Provide the [X, Y] coordinate of the cell's center where the given text is located.  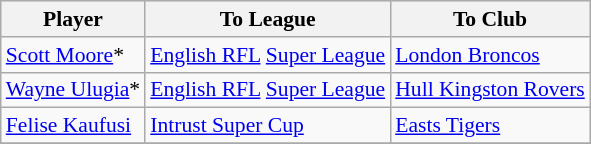
Scott Moore* [73, 55]
Easts Tigers [490, 126]
Hull Kingston Rovers [490, 90]
Wayne Ulugia* [73, 90]
Player [73, 19]
To Club [490, 19]
Felise Kaufusi [73, 126]
London Broncos [490, 55]
Intrust Super Cup [268, 126]
To League [268, 19]
